Search for the cell housing the specified text and yield its (x, y) center coordinate. 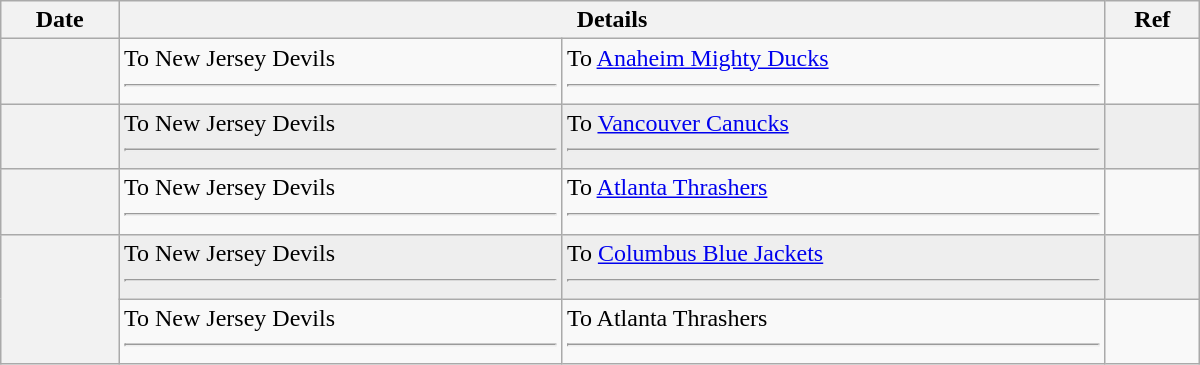
To Anaheim Mighty Ducks (833, 72)
Details (612, 20)
To Columbus Blue Jackets (833, 266)
To Vancouver Canucks (833, 136)
Ref (1152, 20)
Date (60, 20)
